For the text-containing cell, return its midpoint in (X, Y) coordinate format. 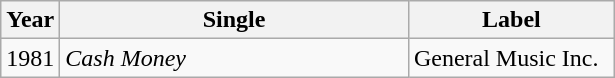
Cash Money (234, 58)
Label (511, 20)
Single (234, 20)
1981 (30, 58)
General Music Inc. (511, 58)
Year (30, 20)
